Determine the [X, Y] coordinate at the center of the cell enclosing the given text.  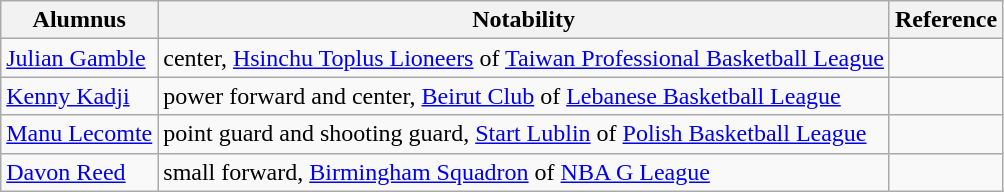
Kenny Kadji [80, 96]
center, Hsinchu Toplus Lioneers of Taiwan Professional Basketball League [524, 58]
power forward and center, Beirut Club of Lebanese Basketball League [524, 96]
Julian Gamble [80, 58]
Alumnus [80, 20]
point guard and shooting guard, Start Lublin of Polish Basketball League [524, 134]
Davon Reed [80, 172]
Manu Lecomte [80, 134]
Notability [524, 20]
small forward, Birmingham Squadron of NBA G League [524, 172]
Reference [946, 20]
